Pinpoint the cell where the given text exists, returning its (x, y) midpoint coordinate. 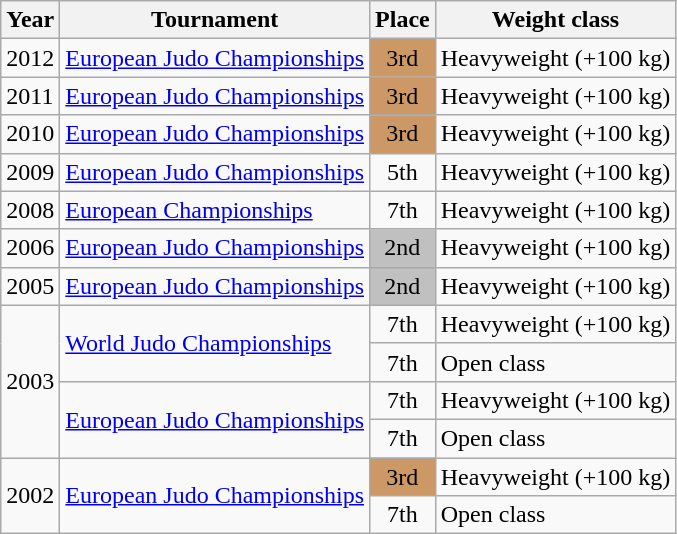
2008 (30, 210)
5th (403, 172)
2009 (30, 172)
2011 (30, 96)
Tournament (215, 20)
2010 (30, 134)
World Judo Championships (215, 343)
Year (30, 20)
Weight class (556, 20)
2006 (30, 248)
2002 (30, 496)
2003 (30, 381)
Place (403, 20)
2012 (30, 58)
European Championships (215, 210)
2005 (30, 286)
